From the cell containing the given text, extract its center point as [X, Y] coordinate. 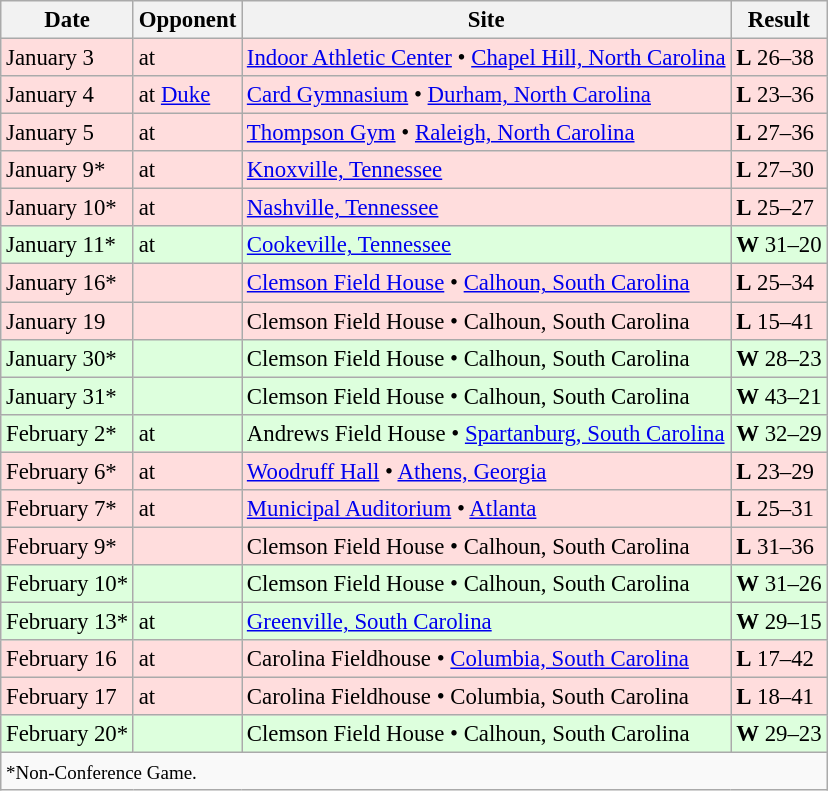
January 30* [68, 358]
Card Gymnasium • Durham, North Carolina [486, 95]
February 9* [68, 546]
*Non-Conference Game. [414, 772]
Cookeville, Tennessee [486, 245]
L 23–29 [779, 471]
February 16 [68, 659]
Opponent [187, 20]
February 2* [68, 433]
Greenville, South Carolina [486, 621]
L 25–31 [779, 509]
Thompson Gym • Raleigh, North Carolina [486, 133]
January 4 [68, 95]
L 17–42 [779, 659]
Nashville, Tennessee [486, 208]
January 10* [68, 208]
L 31–36 [779, 546]
Knoxville, Tennessee [486, 170]
L 23–36 [779, 95]
January 11* [68, 245]
January 19 [68, 321]
February 20* [68, 734]
L 18–41 [779, 697]
January 5 [68, 133]
W 43–21 [779, 396]
W 28–23 [779, 358]
W 29–15 [779, 621]
L 27–36 [779, 133]
W 32–29 [779, 433]
February 6* [68, 471]
Site [486, 20]
February 17 [68, 697]
at Duke [187, 95]
L 25–34 [779, 283]
W 31–20 [779, 245]
Municipal Auditorium • Atlanta [486, 509]
January 31* [68, 396]
Result [779, 20]
W 29–23 [779, 734]
Indoor Athletic Center • Chapel Hill, North Carolina [486, 58]
February 7* [68, 509]
February 13* [68, 621]
February 10* [68, 584]
January 9* [68, 170]
Date [68, 20]
Woodruff Hall • Athens, Georgia [486, 471]
L 26–38 [779, 58]
W 31–26 [779, 584]
January 3 [68, 58]
L 27–30 [779, 170]
L 15–41 [779, 321]
L 25–27 [779, 208]
January 16* [68, 283]
Andrews Field House • Spartanburg, South Carolina [486, 433]
